Locate the cell with the specified text and output its (x, y) center coordinate. 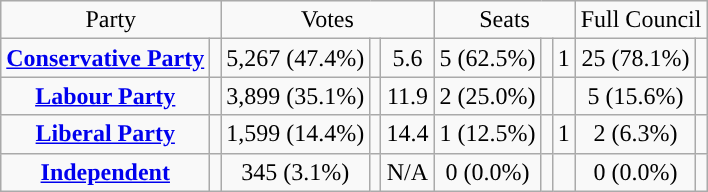
5,267 (47.4%) (296, 58)
5 (15.6%) (636, 96)
Conservative Party (106, 58)
25 (78.1%) (636, 58)
11.9 (408, 96)
Labour Party (106, 96)
Seats (504, 20)
Full Council (641, 20)
2 (25.0%) (488, 96)
345 (3.1%) (296, 172)
5.6 (408, 58)
5 (62.5%) (488, 58)
1,599 (14.4%) (296, 134)
Votes (328, 20)
1 (12.5%) (488, 134)
3,899 (35.1%) (296, 96)
Party (111, 20)
Independent (106, 172)
14.4 (408, 134)
N/A (408, 172)
2 (6.3%) (636, 134)
Liberal Party (106, 134)
